From the cell containing the given text, extract its center point as (x, y) coordinate. 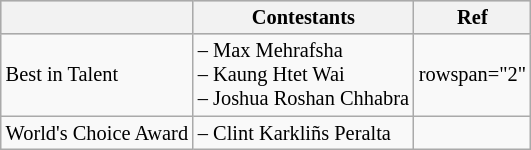
Ref (472, 17)
– Clint Karkliñs Peralta (304, 133)
Best in Talent (97, 75)
World's Choice Award (97, 133)
Contestants (304, 17)
rowspan="2" (472, 75)
– Max Mehrafsha – Kaung Htet Wai – Joshua Roshan Chhabra (304, 75)
